For the text-containing cell, return its midpoint in (x, y) coordinate format. 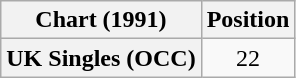
Position (248, 20)
Chart (1991) (101, 20)
UK Singles (OCC) (101, 58)
22 (248, 58)
